Extract the [X, Y] coordinate from the center of the cell holding the provided text.  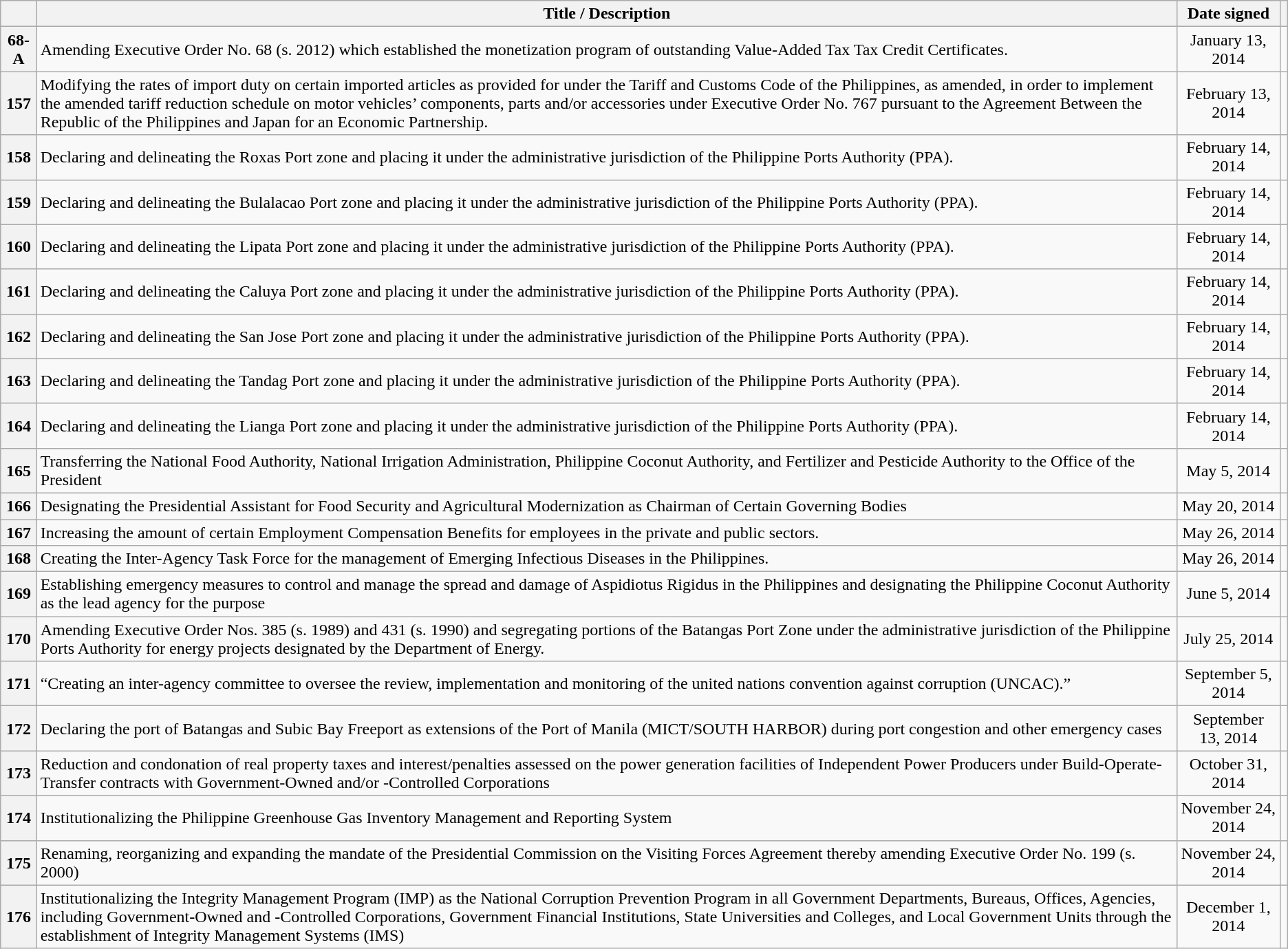
157 [19, 103]
164 [19, 425]
163 [19, 381]
Date signed [1229, 14]
Creating the Inter-Agency Task Force for the management of Emerging Infectious Diseases in the Philippines. [607, 559]
171 [19, 684]
161 [19, 292]
173 [19, 774]
175 [19, 863]
June 5, 2014 [1229, 595]
162 [19, 336]
Designating the Presidential Assistant for Food Security and Agricultural Modernization as Chairman of Certain Governing Bodies [607, 506]
July 25, 2014 [1229, 639]
May 20, 2014 [1229, 506]
158 [19, 157]
September 5, 2014 [1229, 684]
167 [19, 532]
May 5, 2014 [1229, 471]
Declaring and delineating the San Jose Port zone and placing it under the administrative jurisdiction of the Philippine Ports Authority (PPA). [607, 336]
160 [19, 246]
December 1, 2014 [1229, 917]
159 [19, 202]
Declaring and delineating the Bulalacao Port zone and placing it under the administrative jurisdiction of the Philippine Ports Authority (PPA). [607, 202]
166 [19, 506]
Institutionalizing the Philippine Greenhouse Gas Inventory Management and Reporting System [607, 818]
168 [19, 559]
Title / Description [607, 14]
Declaring and delineating the Lipata Port zone and placing it under the administrative jurisdiction of the Philippine Ports Authority (PPA). [607, 246]
Amending Executive Order No. 68 (s. 2012) which established the monetization program of outstanding Value-Added Tax Tax Credit Certificates. [607, 50]
170 [19, 639]
176 [19, 917]
September 13, 2014 [1229, 728]
Declaring and delineating the Tandag Port zone and placing it under the administrative jurisdiction of the Philippine Ports Authority (PPA). [607, 381]
February 13, 2014 [1229, 103]
January 13, 2014 [1229, 50]
Declaring and delineating the Lianga Port zone and placing it under the administrative jurisdiction of the Philippine Ports Authority (PPA). [607, 425]
Declaring and delineating the Roxas Port zone and placing it under the administrative jurisdiction of the Philippine Ports Authority (PPA). [607, 157]
165 [19, 471]
172 [19, 728]
68-A [19, 50]
Increasing the amount of certain Employment Compensation Benefits for employees in the private and public sectors. [607, 532]
Declaring and delineating the Caluya Port zone and placing it under the administrative jurisdiction of the Philippine Ports Authority (PPA). [607, 292]
174 [19, 818]
169 [19, 595]
October 31, 2014 [1229, 774]
